For the text-containing cell, return its midpoint in (x, y) coordinate format. 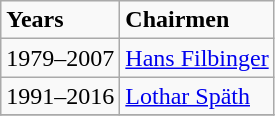
Chairmen (197, 20)
1979–2007 (60, 58)
Lothar Späth (197, 96)
Years (60, 20)
Hans Filbinger (197, 58)
1991–2016 (60, 96)
